Provide the (X, Y) coordinate of the cell's center where the given text is located.  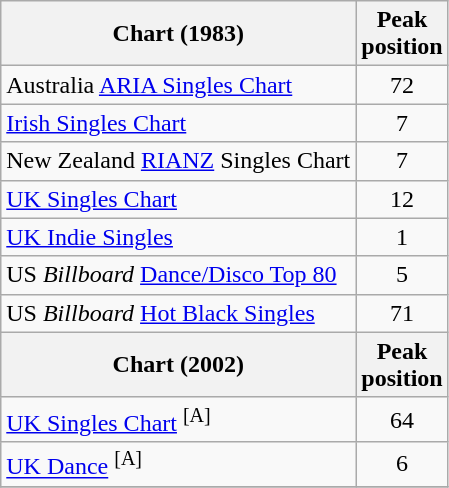
72 (402, 85)
Chart (1983) (178, 34)
71 (402, 313)
Australia ARIA Singles Chart (178, 85)
Chart (2002) (178, 364)
5 (402, 275)
New Zealand RIANZ Singles Chart (178, 161)
6 (402, 464)
UK Singles Chart [A] (178, 420)
UK Indie Singles (178, 237)
1 (402, 237)
US Billboard Dance/Disco Top 80 (178, 275)
UK Dance [A] (178, 464)
12 (402, 199)
US Billboard Hot Black Singles (178, 313)
Irish Singles Chart (178, 123)
64 (402, 420)
UK Singles Chart (178, 199)
